Identify which cell holds the provided text, then report its [X, Y] central coordinate. 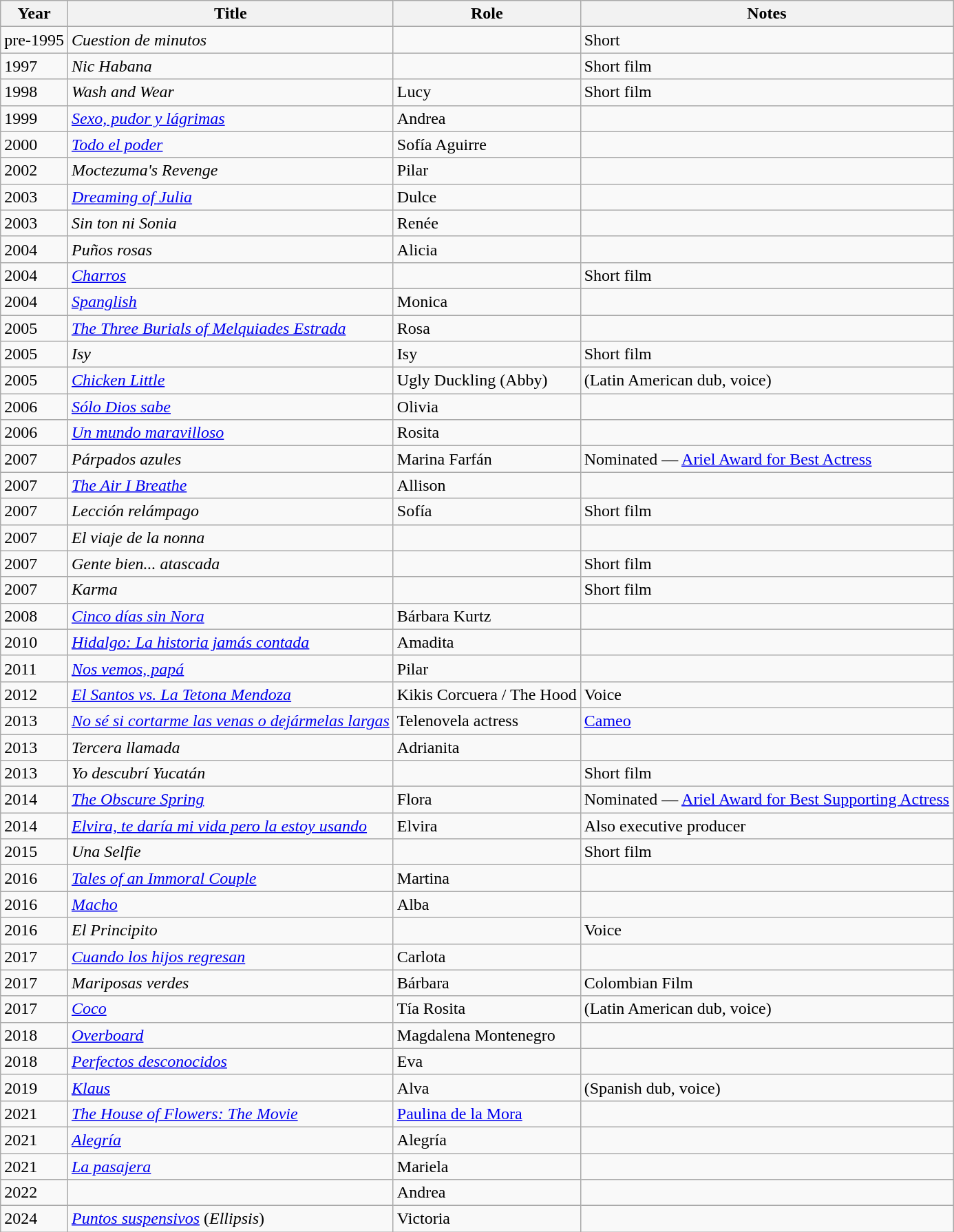
2024 [34, 1219]
Spanglish [230, 301]
Title [230, 14]
Short [767, 40]
Lucy [487, 92]
2011 [34, 668]
(Spanish dub, voice) [767, 1087]
Sofía [487, 511]
Nominated — Ariel Award for Best Supporting Actress [767, 800]
1998 [34, 92]
Mariela [487, 1167]
Cuestion de minutos [230, 40]
Alva [487, 1087]
Ugly Duckling (Abby) [487, 381]
Sofía Aguirre [487, 145]
Overboard [230, 1035]
Dulce [487, 197]
Klaus [230, 1087]
Hidalgo: La historia jamás contada [230, 642]
Kikis Corcuera / The Hood [487, 694]
2000 [34, 145]
1999 [34, 118]
Eva [487, 1061]
Cinco días sin Nora [230, 616]
Lección relámpago [230, 511]
The Air I Breathe [230, 485]
Macho [230, 904]
Una Selfie [230, 852]
Year [34, 14]
Wash and Wear [230, 92]
Puntos suspensivos (Ellipsis) [230, 1219]
2015 [34, 852]
Sólo Dios sabe [230, 407]
El Santos vs. La Tetona Mendoza [230, 694]
Coco [230, 1009]
Amadita [487, 642]
Nos vemos, papá [230, 668]
2010 [34, 642]
Charros [230, 275]
Nominated — Ariel Award for Best Actress [767, 459]
El Principito [230, 931]
2022 [34, 1193]
Elvira, te daría mi vida pero la estoy usando [230, 826]
Bárbara [487, 983]
Moctezuma's Revenge [230, 171]
Alicia [487, 249]
Rosita [487, 433]
La pasajera [230, 1167]
Puños rosas [230, 249]
Tales of an Immoral Couple [230, 878]
No sé si cortarme las venas o dejármelas largas [230, 721]
Monica [487, 301]
Telenovela actress [487, 721]
2019 [34, 1087]
Carlota [487, 957]
2008 [34, 616]
Marina Farfán [487, 459]
Renée [487, 223]
pre-1995 [34, 40]
Mariposas verdes [230, 983]
The Three Burials of Melquiades Estrada [230, 328]
Karma [230, 590]
Allison [487, 485]
Yo descubrí Yucatán [230, 774]
Martina [487, 878]
Bárbara Kurtz [487, 616]
Flora [487, 800]
Gente bien... atascada [230, 564]
The House of Flowers: The Movie [230, 1114]
The Obscure Spring [230, 800]
Adrianita [487, 747]
Dreaming of Julia [230, 197]
Elvira [487, 826]
Nic Habana [230, 66]
Tercera llamada [230, 747]
Tía Rosita [487, 1009]
Also executive producer [767, 826]
Paulina de la Mora [487, 1114]
Cameo [767, 721]
Perfectos desconocidos [230, 1061]
Un mundo maravilloso [230, 433]
Sexo, pudor y lágrimas [230, 118]
Alba [487, 904]
Olivia [487, 407]
1997 [34, 66]
2012 [34, 694]
Colombian Film [767, 983]
Chicken Little [230, 381]
Todo el poder [230, 145]
Victoria [487, 1219]
Magdalena Montenegro [487, 1035]
Rosa [487, 328]
Cuando los hijos regresan [230, 957]
Role [487, 14]
2002 [34, 171]
Sin ton ni Sonia [230, 223]
Notes [767, 14]
Párpados azules [230, 459]
El viaje de la nonna [230, 538]
